Pinpoint the cell where the given text exists, returning its [x, y] midpoint coordinate. 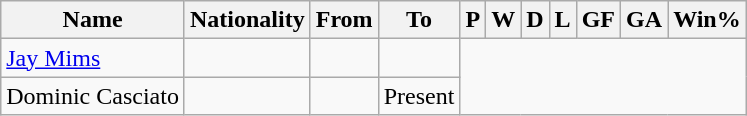
Dominic Casciato [93, 96]
L [562, 20]
Jay Mims [93, 58]
Present [419, 96]
From [344, 20]
D [535, 20]
GF [598, 20]
P [473, 20]
Nationality [247, 20]
GA [644, 20]
To [419, 20]
Name [93, 20]
Win% [708, 20]
W [504, 20]
